Pinpoint the cell where the given text exists, returning its [X, Y] midpoint coordinate. 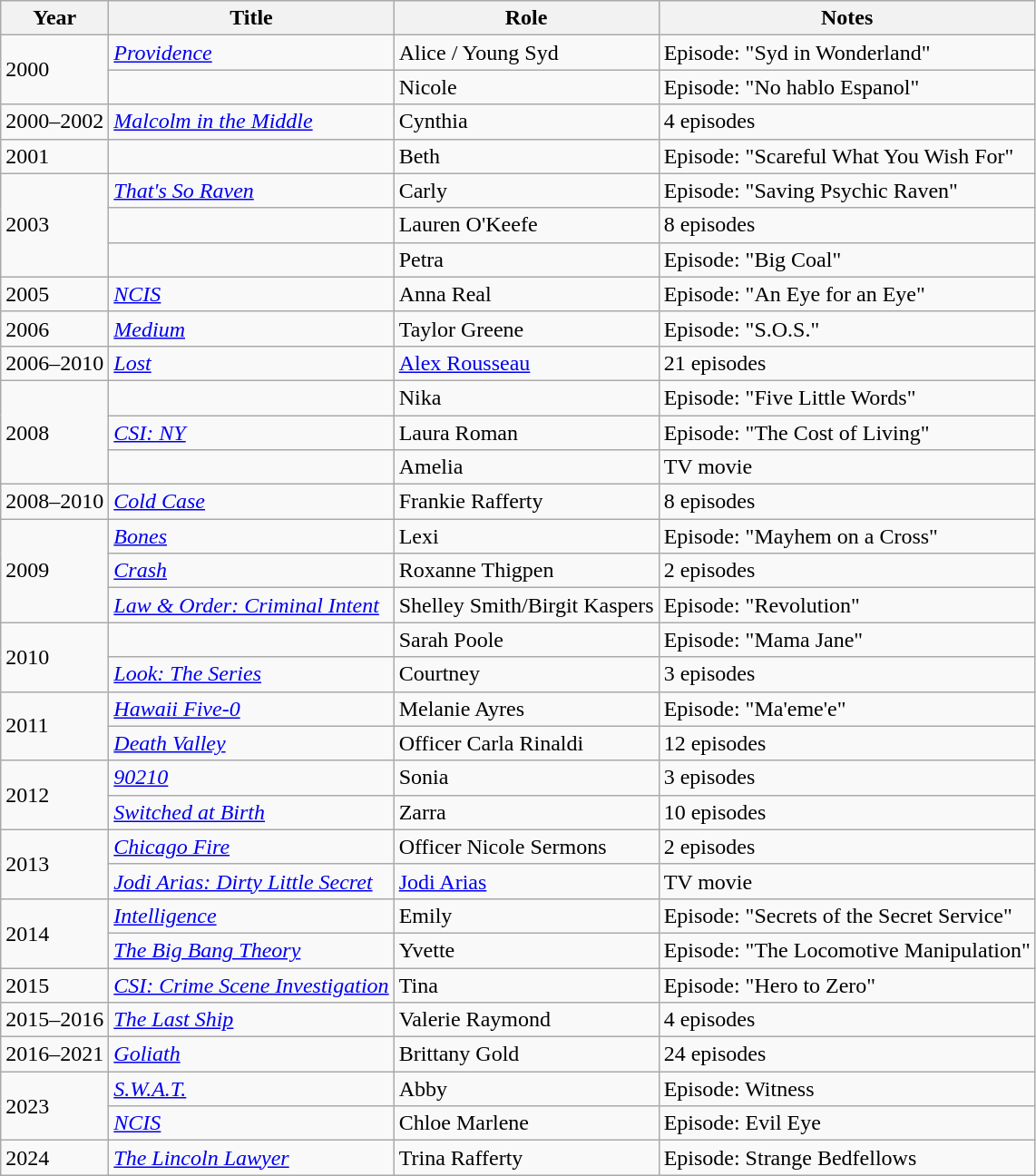
Nika [526, 397]
Episode: "Mayhem on a Cross" [847, 536]
Lauren O'Keefe [526, 225]
Look: The Series [251, 674]
Episode: "Revolution" [847, 605]
Crash [251, 571]
2013 [54, 864]
Episode: "An Eye for an Eye" [847, 294]
Malcolm in the Middle [251, 122]
Medium [251, 328]
Beth [526, 156]
Year [54, 18]
Tina [526, 985]
Sarah Poole [526, 640]
Episode: Evil Eye [847, 1123]
That's So Raven [251, 191]
2005 [54, 294]
Petra [526, 260]
2008–2010 [54, 502]
Valerie Raymond [526, 1020]
Emily [526, 916]
Lexi [526, 536]
Abby [526, 1089]
Goliath [251, 1054]
Carly [526, 191]
Melanie Ayres [526, 709]
2012 [54, 795]
21 episodes [847, 363]
Courtney [526, 674]
Providence [251, 53]
Episode: Strange Bedfellows [847, 1158]
Frankie Rafferty [526, 502]
The Big Bang Theory [251, 950]
2000 [54, 70]
Taylor Greene [526, 328]
10 episodes [847, 812]
2003 [54, 225]
2001 [54, 156]
Nicole [526, 87]
Episode: "S.O.S." [847, 328]
Death Valley [251, 743]
2016–2021 [54, 1054]
2011 [54, 726]
Sonia [526, 778]
CSI: Crime Scene Investigation [251, 985]
Trina Rafferty [526, 1158]
Episode: "Five Little Words" [847, 397]
Notes [847, 18]
Chicago Fire [251, 847]
2010 [54, 657]
Anna Real [526, 294]
Officer Nicole Sermons [526, 847]
Role [526, 18]
Episode: Witness [847, 1089]
2006–2010 [54, 363]
Episode: "Secrets of the Secret Service" [847, 916]
The Lincoln Lawyer [251, 1158]
Episode: "Big Coal" [847, 260]
Lost [251, 363]
Intelligence [251, 916]
Chloe Marlene [526, 1123]
2023 [54, 1106]
Cynthia [526, 122]
Brittany Gold [526, 1054]
Jodi Arias [526, 881]
Shelley Smith/Birgit Kaspers [526, 605]
24 episodes [847, 1054]
2009 [54, 571]
Amelia [526, 467]
Episode: "Hero to Zero" [847, 985]
Episode: "Ma'eme'e" [847, 709]
90210 [251, 778]
S.W.A.T. [251, 1089]
2024 [54, 1158]
Episode: "The Locomotive Manipulation" [847, 950]
Alex Rousseau [526, 363]
Alice / Young Syd [526, 53]
The Last Ship [251, 1020]
2008 [54, 432]
Roxanne Thigpen [526, 571]
CSI: NY [251, 433]
Law & Order: Criminal Intent [251, 605]
Title [251, 18]
2000–2002 [54, 122]
Zarra [526, 812]
Yvette [526, 950]
Episode: "Mama Jane" [847, 640]
Bones [251, 536]
2015 [54, 985]
Switched at Birth [251, 812]
2015–2016 [54, 1020]
Laura Roman [526, 433]
2014 [54, 933]
Episode: "Saving Psychic Raven" [847, 191]
Jodi Arias: Dirty Little Secret [251, 881]
Episode: "Scareful What You Wish For" [847, 156]
2006 [54, 328]
Episode: "No hablo Espanol" [847, 87]
Episode: "Syd in Wonderland" [847, 53]
12 episodes [847, 743]
Episode: "The Cost of Living" [847, 433]
Cold Case [251, 502]
Hawaii Five-0 [251, 709]
Officer Carla Rinaldi [526, 743]
